Determine the [X, Y] coordinate at the center of the cell enclosing the given text.  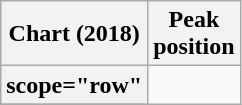
scope="row" [74, 85]
Chart (2018) [74, 34]
Peakposition [194, 34]
